Scan for the cell matching the given text and deliver its [x, y] coordinate at center. 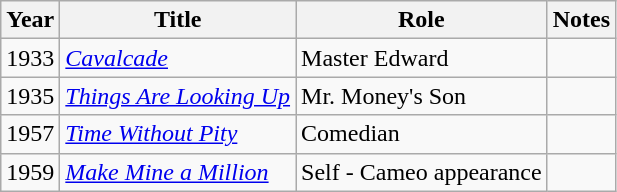
Self - Cameo appearance [422, 172]
Time Without Pity [178, 134]
1959 [30, 172]
1935 [30, 96]
Things Are Looking Up [178, 96]
Year [30, 20]
Title [178, 20]
Cavalcade [178, 58]
Comedian [422, 134]
Make Mine a Million [178, 172]
Mr. Money's Son [422, 96]
Master Edward [422, 58]
Role [422, 20]
Notes [581, 20]
1957 [30, 134]
1933 [30, 58]
